Capture the cell that displays the provided text and extract its [X, Y] central coordinate. 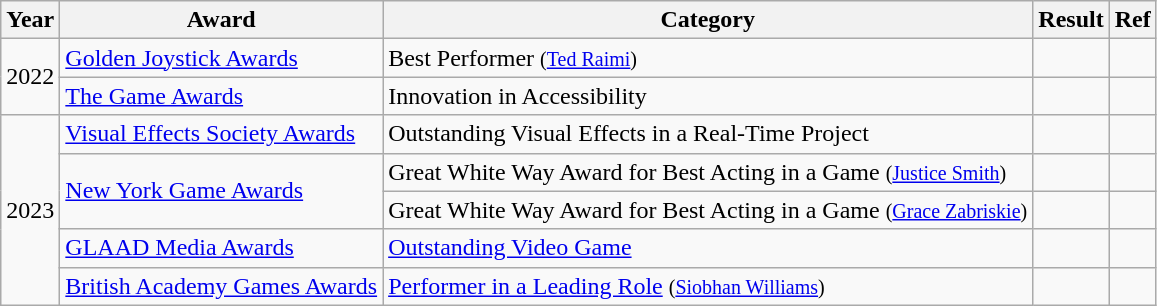
Year [30, 20]
The Game Awards [222, 96]
Great White Way Award for Best Acting in a Game (Justice Smith) [708, 172]
Great White Way Award for Best Acting in a Game (Grace Zabriskie) [708, 210]
Innovation in Accessibility [708, 96]
Visual Effects Society Awards [222, 134]
2023 [30, 210]
Category [708, 20]
New York Game Awards [222, 191]
Result [1071, 20]
Golden Joystick Awards [222, 58]
Ref [1132, 20]
British Academy Games Awards [222, 286]
Performer in a Leading Role (Siobhan Williams) [708, 286]
GLAAD Media Awards [222, 248]
Outstanding Visual Effects in a Real-Time Project [708, 134]
Award [222, 20]
Outstanding Video Game [708, 248]
Best Performer (Ted Raimi) [708, 58]
2022 [30, 77]
